Return the [X, Y] coordinate for the center point of the cell that contains the specified text.  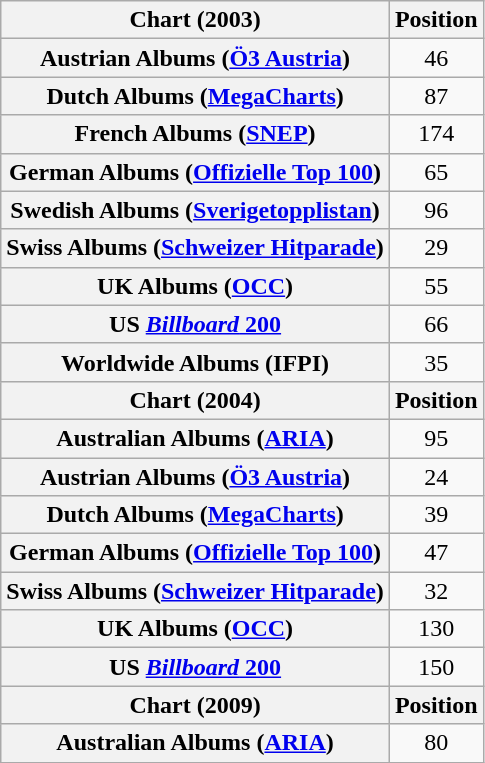
24 [436, 477]
87 [436, 96]
Swedish Albums (Sverigetopplistan) [196, 210]
80 [436, 743]
Chart (2009) [196, 705]
French Albums (SNEP) [196, 134]
150 [436, 667]
174 [436, 134]
66 [436, 324]
32 [436, 591]
96 [436, 210]
Chart (2004) [196, 400]
39 [436, 515]
Worldwide Albums (IFPI) [196, 362]
Chart (2003) [196, 20]
29 [436, 248]
46 [436, 58]
95 [436, 438]
47 [436, 553]
55 [436, 286]
35 [436, 362]
65 [436, 172]
130 [436, 629]
